Identify which cell holds the provided text, then report its [X, Y] central coordinate. 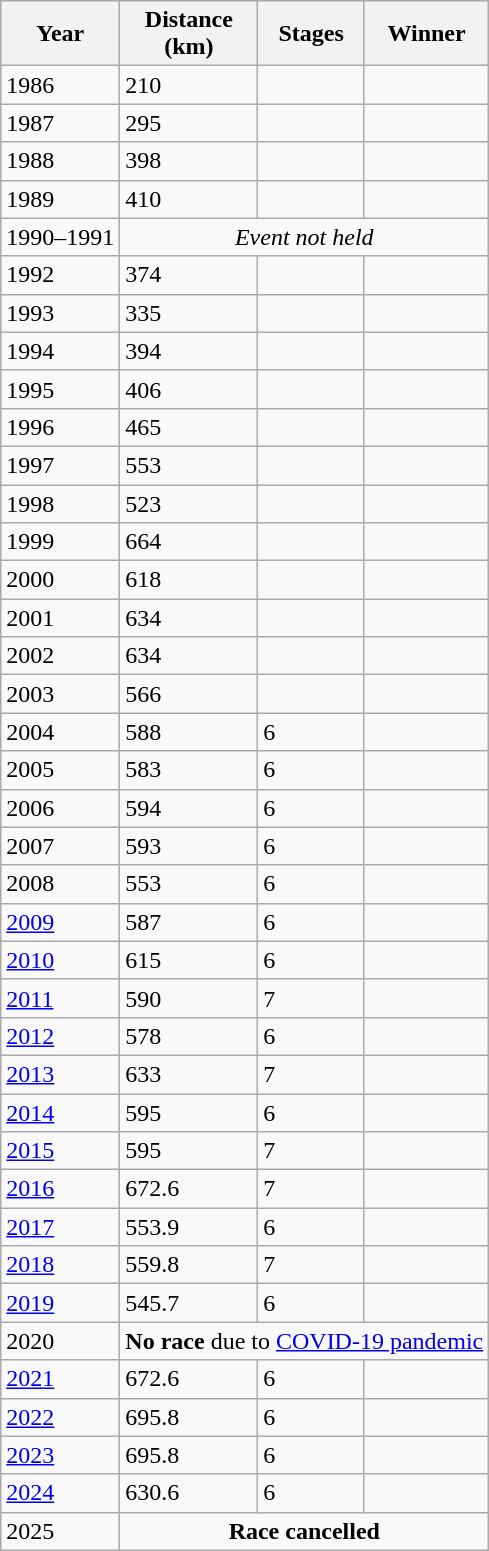
2000 [60, 580]
1995 [60, 389]
2018 [60, 1265]
559.8 [189, 1265]
590 [189, 998]
2013 [60, 1074]
1993 [60, 313]
Distance(km) [189, 34]
Race cancelled [304, 1531]
398 [189, 161]
2006 [60, 808]
553.9 [189, 1227]
1994 [60, 351]
2001 [60, 618]
578 [189, 1036]
1998 [60, 503]
523 [189, 503]
Winner [426, 34]
374 [189, 275]
630.6 [189, 1493]
2003 [60, 694]
2025 [60, 1531]
406 [189, 389]
2015 [60, 1151]
566 [189, 694]
583 [189, 770]
2005 [60, 770]
2019 [60, 1303]
2024 [60, 1493]
1988 [60, 161]
1987 [60, 123]
2014 [60, 1113]
394 [189, 351]
1989 [60, 199]
410 [189, 199]
588 [189, 732]
2007 [60, 846]
No race due to COVID-19 pandemic [304, 1341]
Stages [311, 34]
295 [189, 123]
2008 [60, 884]
1990–1991 [60, 237]
2022 [60, 1417]
2016 [60, 1189]
465 [189, 427]
587 [189, 922]
2011 [60, 998]
1986 [60, 85]
2009 [60, 922]
2002 [60, 656]
335 [189, 313]
2023 [60, 1455]
633 [189, 1074]
210 [189, 85]
2021 [60, 1379]
1997 [60, 465]
545.7 [189, 1303]
2020 [60, 1341]
Event not held [304, 237]
664 [189, 542]
1996 [60, 427]
594 [189, 808]
615 [189, 960]
2010 [60, 960]
618 [189, 580]
2012 [60, 1036]
593 [189, 846]
Year [60, 34]
1999 [60, 542]
1992 [60, 275]
2004 [60, 732]
2017 [60, 1227]
